Pinpoint the cell where the given text exists, returning its [X, Y] midpoint coordinate. 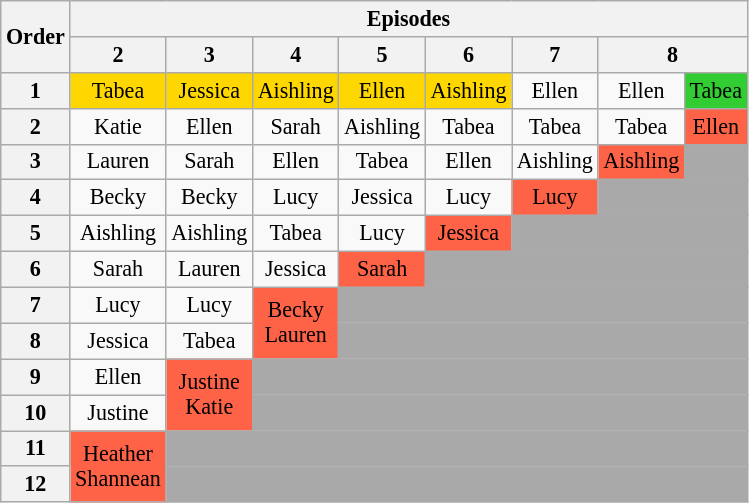
Order [36, 36]
10 [36, 412]
12 [36, 484]
9 [36, 377]
JustineKatie [209, 395]
Justine [118, 412]
HeatherShannean [118, 466]
Episodes [408, 18]
Katie [118, 126]
1 [36, 90]
11 [36, 448]
BeckyLauren [295, 323]
